Scan for the cell matching the given text and deliver its (x, y) coordinate at center. 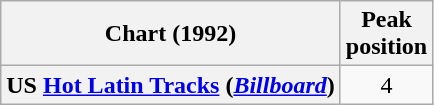
Peakposition (386, 34)
Chart (1992) (171, 34)
4 (386, 85)
US Hot Latin Tracks (Billboard) (171, 85)
